Determine the [X, Y] coordinate at the center of the cell enclosing the given text.  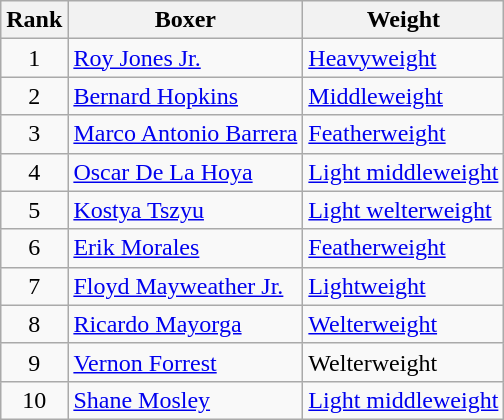
Kostya Tszyu [186, 210]
9 [34, 362]
Boxer [186, 20]
Vernon Forrest [186, 362]
Light welterweight [404, 210]
6 [34, 248]
Floyd Mayweather Jr. [186, 286]
1 [34, 58]
Rank [34, 20]
Bernard Hopkins [186, 96]
4 [34, 172]
Oscar De La Hoya [186, 172]
Roy Jones Jr. [186, 58]
Middleweight [404, 96]
Lightweight [404, 286]
Erik Morales [186, 248]
5 [34, 210]
Ricardo Mayorga [186, 324]
10 [34, 400]
Weight [404, 20]
8 [34, 324]
Heavyweight [404, 58]
Shane Mosley [186, 400]
7 [34, 286]
Marco Antonio Barrera [186, 134]
2 [34, 96]
3 [34, 134]
